Output the [x, y] coordinate of the center of the cell containing the given text.  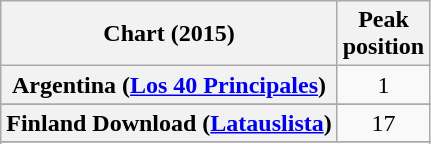
Chart (2015) [169, 34]
Peakposition [383, 34]
17 [383, 123]
Argentina (Los 40 Principales) [169, 85]
1 [383, 85]
Finland Download (Latauslista) [169, 123]
